Determine the [x, y] coordinate at the center of the cell enclosing the given text.  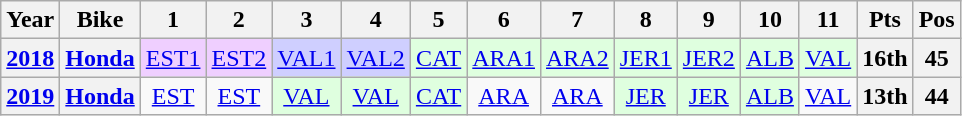
3 [306, 20]
2018 [30, 58]
7 [577, 20]
ARA2 [577, 58]
5 [438, 20]
44 [936, 96]
ARA1 [504, 58]
6 [504, 20]
11 [828, 20]
EST1 [173, 58]
JER2 [708, 58]
16th [885, 58]
VAL1 [306, 58]
VAL2 [376, 58]
JER1 [646, 58]
9 [708, 20]
Bike [100, 20]
2 [239, 20]
Pts [885, 20]
Pos [936, 20]
Year [30, 20]
EST2 [239, 58]
13th [885, 96]
2019 [30, 96]
45 [936, 58]
1 [173, 20]
4 [376, 20]
8 [646, 20]
10 [770, 20]
